Scan for the cell matching the given text and deliver its (X, Y) coordinate at center. 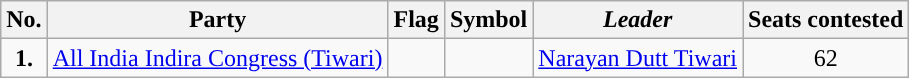
Narayan Dutt Tiwari (638, 58)
All India Indira Congress (Tiwari) (218, 58)
No. (24, 20)
Flag (416, 20)
Symbol (488, 20)
62 (825, 58)
Party (218, 20)
Seats contested (825, 20)
1. (24, 58)
Leader (638, 20)
